Locate the cell with the specified text and output its [X, Y] center coordinate. 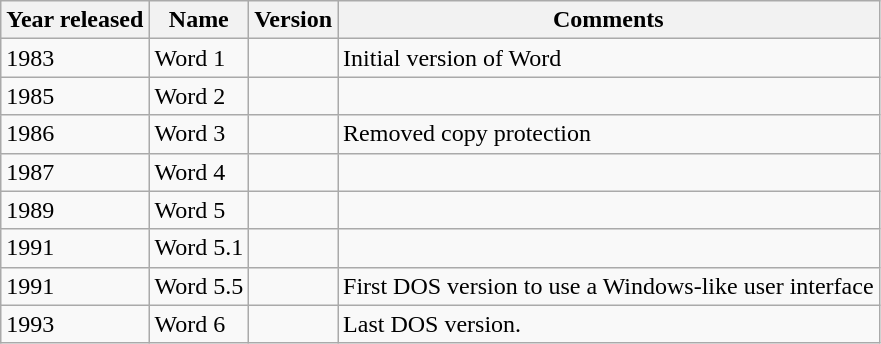
1985 [75, 96]
Word 2 [199, 96]
First DOS version to use a Windows-like user interface [609, 286]
Word 5 [199, 210]
1989 [75, 210]
Version [294, 20]
1993 [75, 324]
Removed copy protection [609, 134]
1987 [75, 172]
Initial version of Word [609, 58]
Word 5.5 [199, 286]
1983 [75, 58]
Name [199, 20]
Word 4 [199, 172]
Comments [609, 20]
Word 3 [199, 134]
Word 5.1 [199, 248]
Word 6 [199, 324]
Year released [75, 20]
1986 [75, 134]
Last DOS version. [609, 324]
Word 1 [199, 58]
